Determine the [X, Y] coordinate at the center of the cell enclosing the given text.  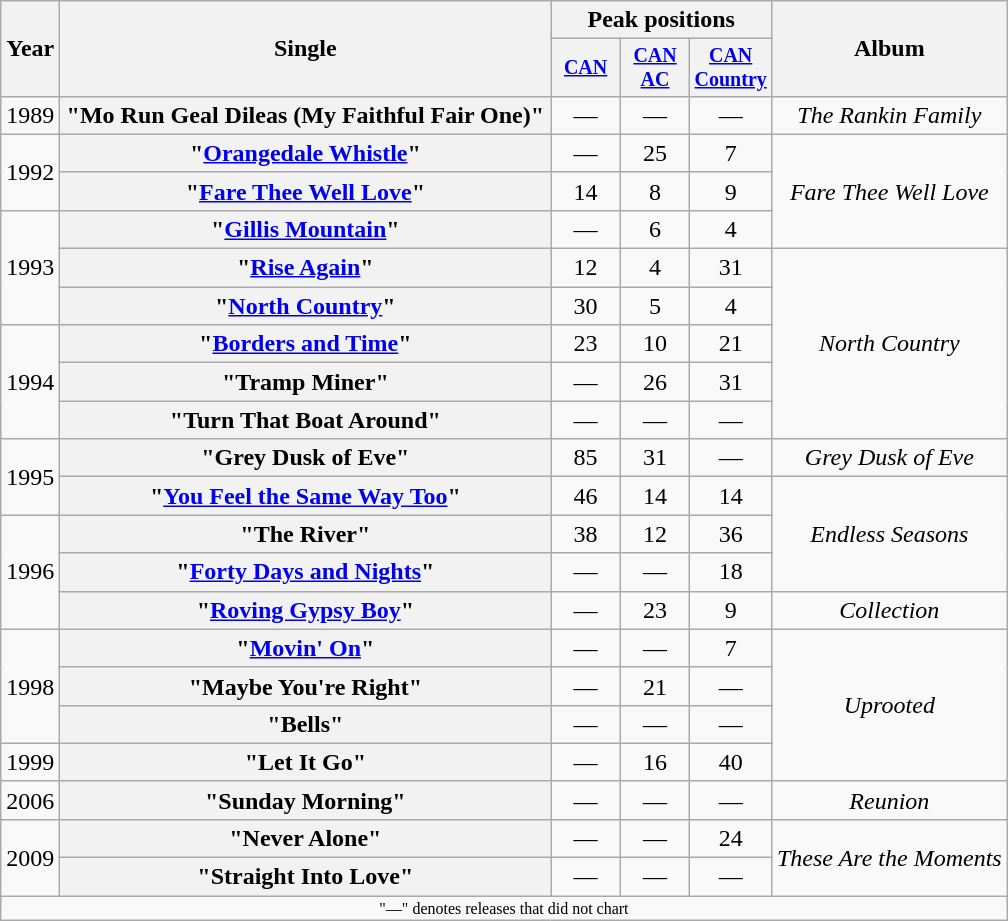
"—" denotes releases that did not chart [504, 908]
Uprooted [889, 705]
"Straight Into Love" [306, 877]
30 [586, 306]
"Borders and Time" [306, 344]
"Bells" [306, 724]
2009 [30, 857]
The Rankin Family [889, 115]
"Forty Days and Nights" [306, 572]
"The River" [306, 534]
1992 [30, 172]
24 [731, 838]
CAN AC [654, 68]
"Roving Gypsy Boy" [306, 610]
8 [654, 191]
10 [654, 344]
"Grey Dusk of Eve" [306, 458]
North Country [889, 344]
1996 [30, 572]
6 [654, 229]
"Movin' On" [306, 648]
38 [586, 534]
1993 [30, 267]
Album [889, 49]
36 [731, 534]
5 [654, 306]
Peak positions [662, 20]
"Gillis Mountain" [306, 229]
"Mo Run Geal Dileas (My Faithful Fair One)" [306, 115]
CAN Country [731, 68]
16 [654, 762]
Year [30, 49]
1995 [30, 477]
2006 [30, 800]
1998 [30, 686]
"Let It Go" [306, 762]
"Sunday Morning" [306, 800]
40 [731, 762]
Single [306, 49]
18 [731, 572]
"Never Alone" [306, 838]
"North Country" [306, 306]
Collection [889, 610]
These Are the Moments [889, 857]
"Fare Thee Well Love" [306, 191]
Grey Dusk of Eve [889, 458]
"Turn That Boat Around" [306, 420]
25 [654, 153]
Fare Thee Well Love [889, 191]
"Rise Again" [306, 268]
1989 [30, 115]
"Tramp Miner" [306, 382]
"You Feel the Same Way Too" [306, 496]
Reunion [889, 800]
1999 [30, 762]
26 [654, 382]
CAN [586, 68]
"Orangedale Whistle" [306, 153]
46 [586, 496]
85 [586, 458]
Endless Seasons [889, 534]
1994 [30, 382]
"Maybe You're Right" [306, 686]
